Search for the cell housing the specified text and yield its [x, y] center coordinate. 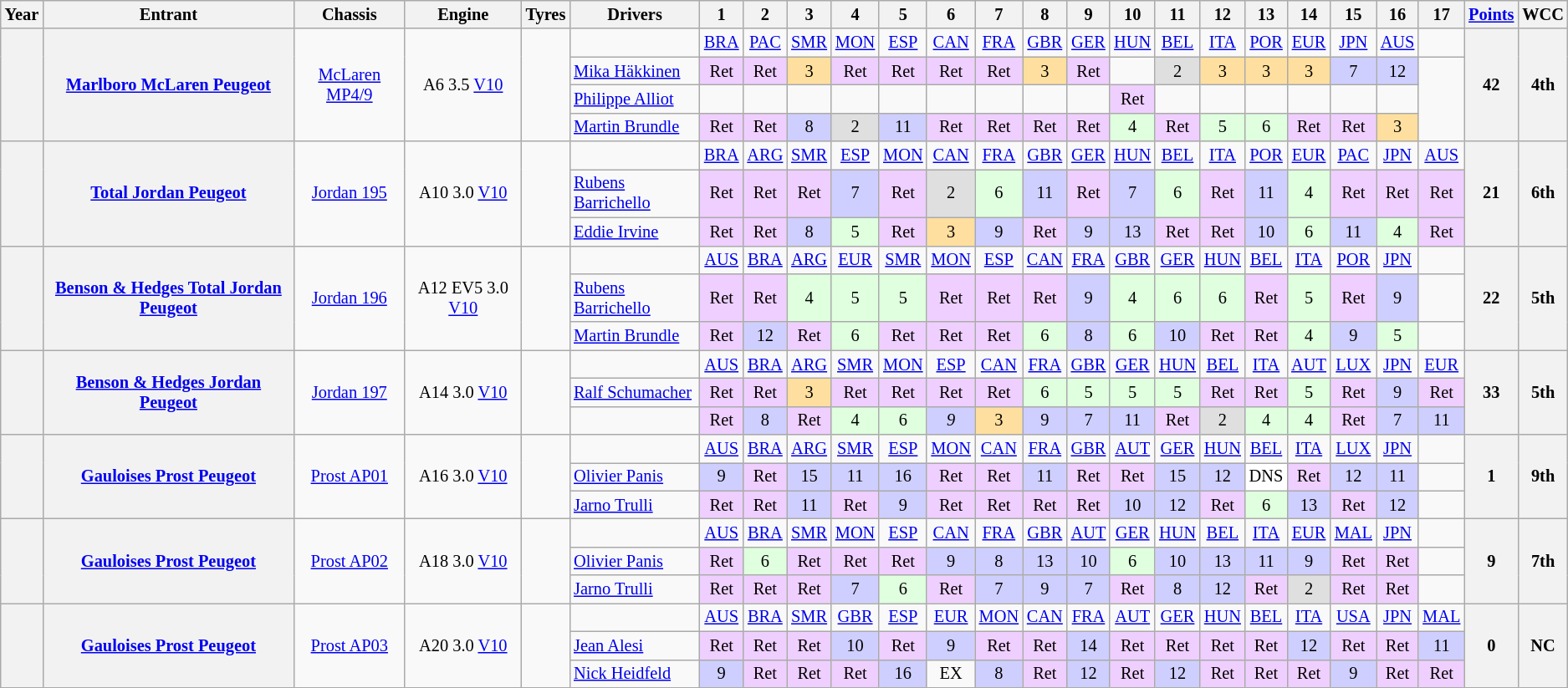
WCC [1543, 14]
4th [1543, 85]
USA [1353, 617]
Ralf Schumacher [635, 392]
Benson & Hedges Total Jordan Peugeot [168, 298]
0 [1491, 645]
Eddie Irvine [635, 232]
Total Jordan Peugeot [168, 194]
Engine [463, 14]
A6 3.5 V10 [463, 85]
22 [1491, 298]
Entrant [168, 14]
NC [1543, 645]
Benson & Hedges Jordan Peugeot [168, 393]
Chassis [350, 14]
Prost AP02 [350, 560]
Drivers [635, 14]
17 [1442, 14]
7th [1543, 560]
A10 3.0 V10 [463, 194]
Marlboro McLaren Peugeot [168, 85]
Mika Häkkinen [635, 71]
9th [1543, 477]
McLaren MP4/9 [350, 85]
Philippe Alliot [635, 99]
Jordan 196 [350, 298]
Year [22, 14]
DNS [1266, 477]
Jordan 195 [350, 194]
A14 3.0 V10 [463, 393]
A18 3.0 V10 [463, 560]
Prost AP01 [350, 477]
33 [1491, 393]
6th [1543, 194]
42 [1491, 85]
A20 3.0 V10 [463, 645]
Tyres [546, 14]
Jordan 197 [350, 393]
Prost AP03 [350, 645]
A16 3.0 V10 [463, 477]
Points [1491, 14]
A12 EV5 3.0 V10 [463, 298]
21 [1491, 194]
Jean Alesi [635, 645]
EX [950, 674]
Nick Heidfeld [635, 674]
